Find where the given text appears and provide that cell's center as [X, Y] coordinate. 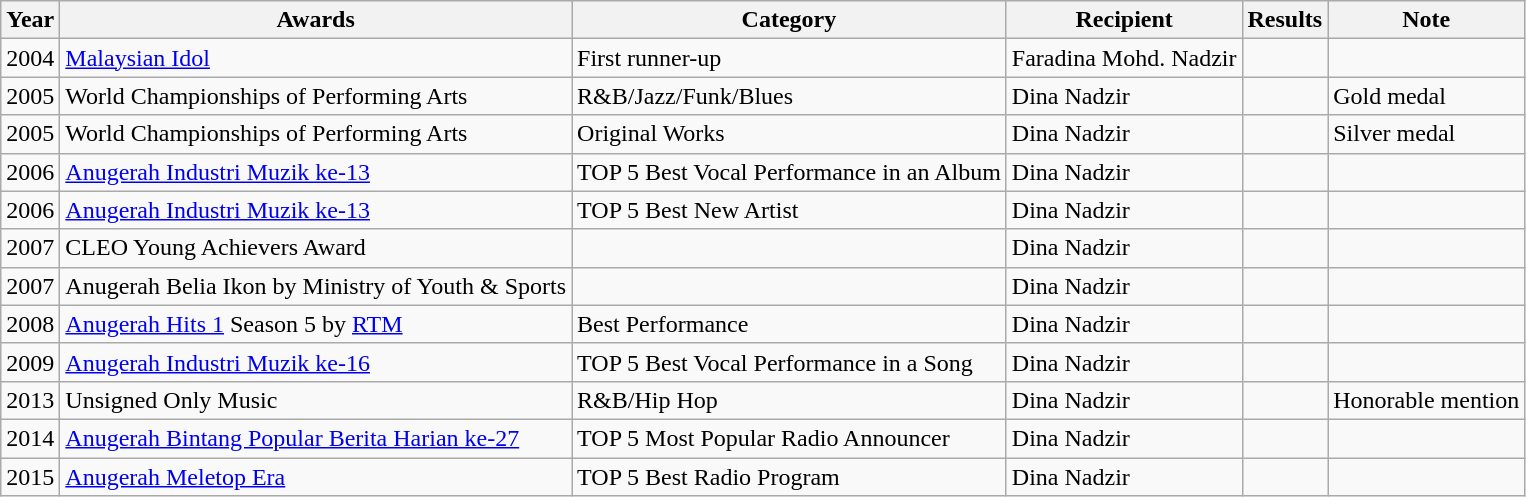
Note [1426, 20]
TOP 5 Best New Artist [790, 210]
Anugerah Hits 1 Season 5 by RTM [316, 324]
Gold medal [1426, 96]
Silver medal [1426, 134]
Anugerah Belia Ikon by Ministry of Youth & Sports [316, 286]
Honorable mention [1426, 400]
Faradina Mohd. Nadzir [1124, 58]
R&B/Hip Hop [790, 400]
TOP 5 Best Radio Program [790, 477]
TOP 5 Best Vocal Performance in a Song [790, 362]
Recipient [1124, 20]
First runner-up [790, 58]
R&B/Jazz/Funk/Blues [790, 96]
2004 [30, 58]
TOP 5 Best Vocal Performance in an Album [790, 172]
Results [1285, 20]
Anugerah Bintang Popular Berita Harian ke-27 [316, 438]
Anugerah Meletop Era [316, 477]
Malaysian Idol [316, 58]
2013 [30, 400]
2015 [30, 477]
2008 [30, 324]
TOP 5 Most Popular Radio Announcer [790, 438]
Original Works [790, 134]
Year [30, 20]
CLEO Young Achievers Award [316, 248]
2009 [30, 362]
Anugerah Industri Muzik ke-16 [316, 362]
Unsigned Only Music [316, 400]
Best Performance [790, 324]
Awards [316, 20]
Category [790, 20]
2014 [30, 438]
